Detect which cell encompasses the target text, then output its (X, Y) center coordinate. 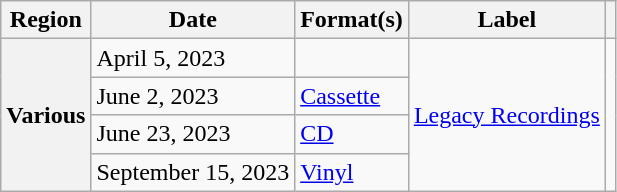
April 5, 2023 (193, 58)
Legacy Recordings (506, 115)
CD (352, 134)
Date (193, 20)
Cassette (352, 96)
September 15, 2023 (193, 172)
Various (46, 115)
Label (506, 20)
Vinyl (352, 172)
June 23, 2023 (193, 134)
Region (46, 20)
Format(s) (352, 20)
June 2, 2023 (193, 96)
